Locate the cell with the specified text and output its (x, y) center coordinate. 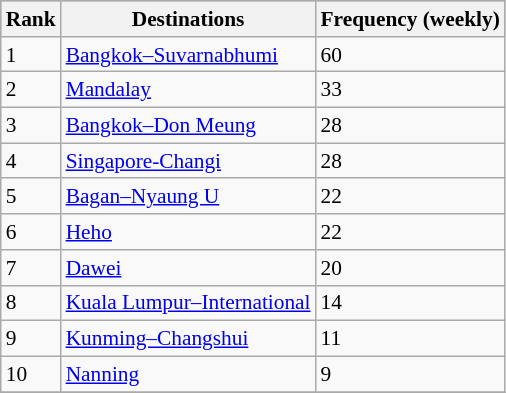
Bagan–Nyaung U (188, 197)
Bangkok–Don Meung (188, 126)
Nanning (188, 374)
20 (410, 268)
Singapore-Changi (188, 161)
Destinations (188, 19)
3 (31, 126)
6 (31, 232)
Bangkok–Suvarnabhumi (188, 55)
Frequency (weekly) (410, 19)
Rank (31, 19)
8 (31, 303)
Mandalay (188, 90)
Kuala Lumpur–International (188, 303)
7 (31, 268)
5 (31, 197)
4 (31, 161)
2 (31, 90)
Heho (188, 232)
14 (410, 303)
Dawei (188, 268)
Kunming–Changshui (188, 339)
33 (410, 90)
10 (31, 374)
60 (410, 55)
1 (31, 55)
11 (410, 339)
